Search for the cell housing the specified text and yield its (X, Y) center coordinate. 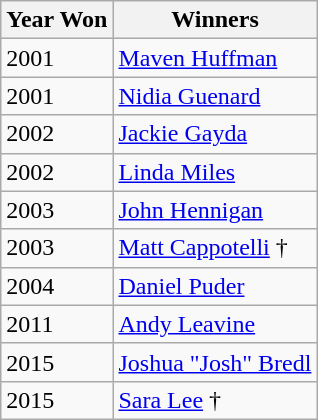
Joshua "Josh" Bredl (215, 362)
Winners (215, 20)
Jackie Gayda (215, 134)
Linda Miles (215, 172)
2011 (57, 324)
Andy Leavine (215, 324)
Sara Lee † (215, 400)
Daniel Puder (215, 286)
Maven Huffman (215, 58)
John Hennigan (215, 210)
2004 (57, 286)
Year Won (57, 20)
Nidia Guenard (215, 96)
Matt Cappotelli † (215, 248)
